For the text-containing cell, return its midpoint in [X, Y] coordinate format. 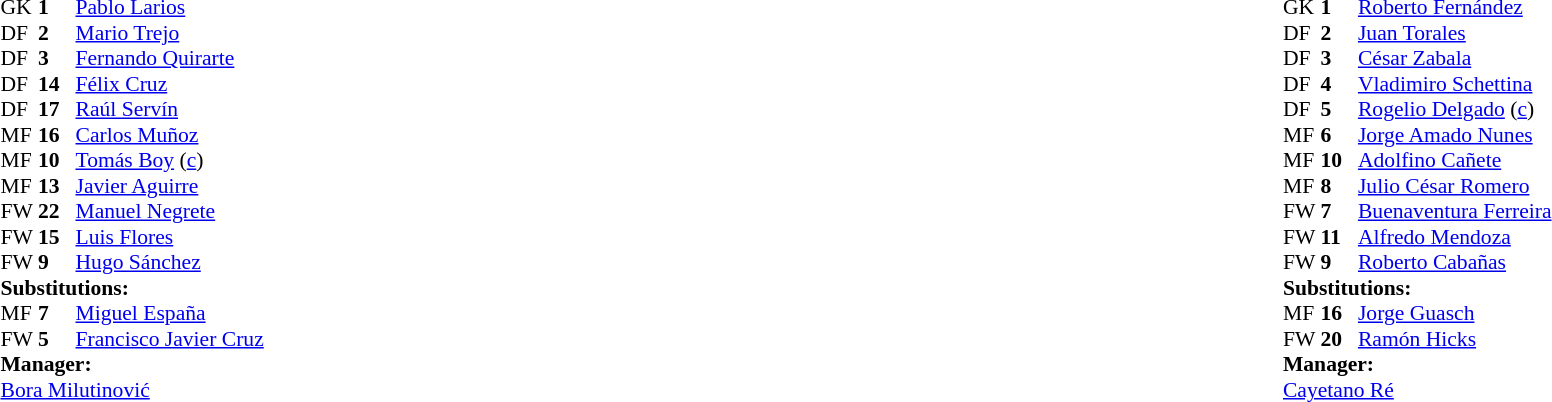
Juan Torales [1455, 33]
Félix Cruz [170, 84]
Fernando Quirarte [170, 59]
Francisco Javier Cruz [170, 339]
Manuel Negrete [170, 211]
Adolfino Cañete [1455, 161]
Jorge Guasch [1455, 313]
Alfredo Mendoza [1455, 237]
Mario Trejo [170, 33]
Luis Flores [170, 237]
20 [1339, 339]
17 [57, 109]
11 [1339, 237]
15 [57, 237]
Tomás Boy (c) [170, 161]
Roberto Cabañas [1455, 263]
Vladimiro Schettina [1455, 84]
Hugo Sánchez [170, 263]
14 [57, 84]
Buenaventura Ferreira [1455, 211]
22 [57, 211]
Miguel España [170, 313]
Jorge Amado Nunes [1455, 135]
8 [1339, 186]
Julio César Romero [1455, 186]
Carlos Muñoz [170, 135]
Raúl Servín [170, 109]
Ramón Hicks [1455, 339]
4 [1339, 84]
Rogelio Delgado (c) [1455, 109]
13 [57, 186]
6 [1339, 135]
César Zabala [1455, 59]
Javier Aguirre [170, 186]
